Determine the [x, y] coordinate at the center of the cell enclosing the given text.  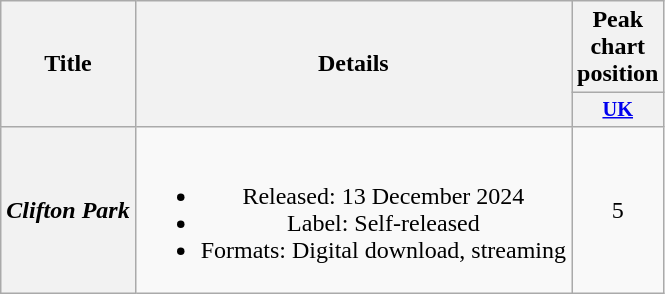
UK [618, 110]
Released: 13 December 2024Label: Self-releasedFormats: Digital download, streaming [353, 210]
Clifton Park [68, 210]
5 [618, 210]
Title [68, 64]
Peak chart position [618, 47]
Details [353, 64]
